Determine the (X, Y) coordinate at the center of the cell enclosing the given text.  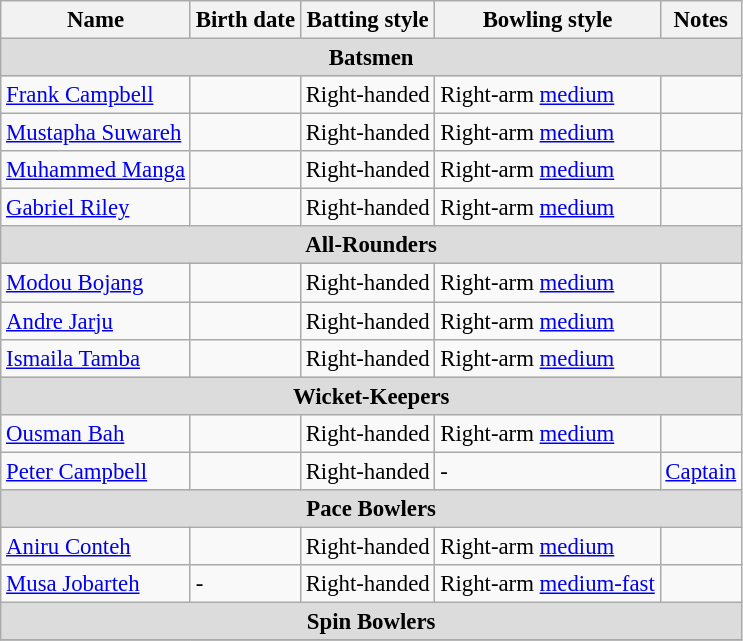
Mustapha Suwareh (96, 133)
Andre Jarju (96, 321)
Batting style (368, 20)
Modou Bojang (96, 283)
Frank Campbell (96, 95)
Wicket-Keepers (372, 396)
Right-arm medium-fast (548, 584)
Gabriel Riley (96, 208)
Spin Bowlers (372, 621)
Muhammed Manga (96, 170)
Notes (700, 20)
Peter Campbell (96, 471)
Captain (700, 471)
Pace Bowlers (372, 509)
Batsmen (372, 58)
Aniru Conteh (96, 546)
All-Rounders (372, 245)
Ismaila Tamba (96, 358)
Bowling style (548, 20)
Musa Jobarteh (96, 584)
Ousman Bah (96, 433)
Name (96, 20)
Birth date (245, 20)
